Identify which cell holds the provided text, then report its (X, Y) central coordinate. 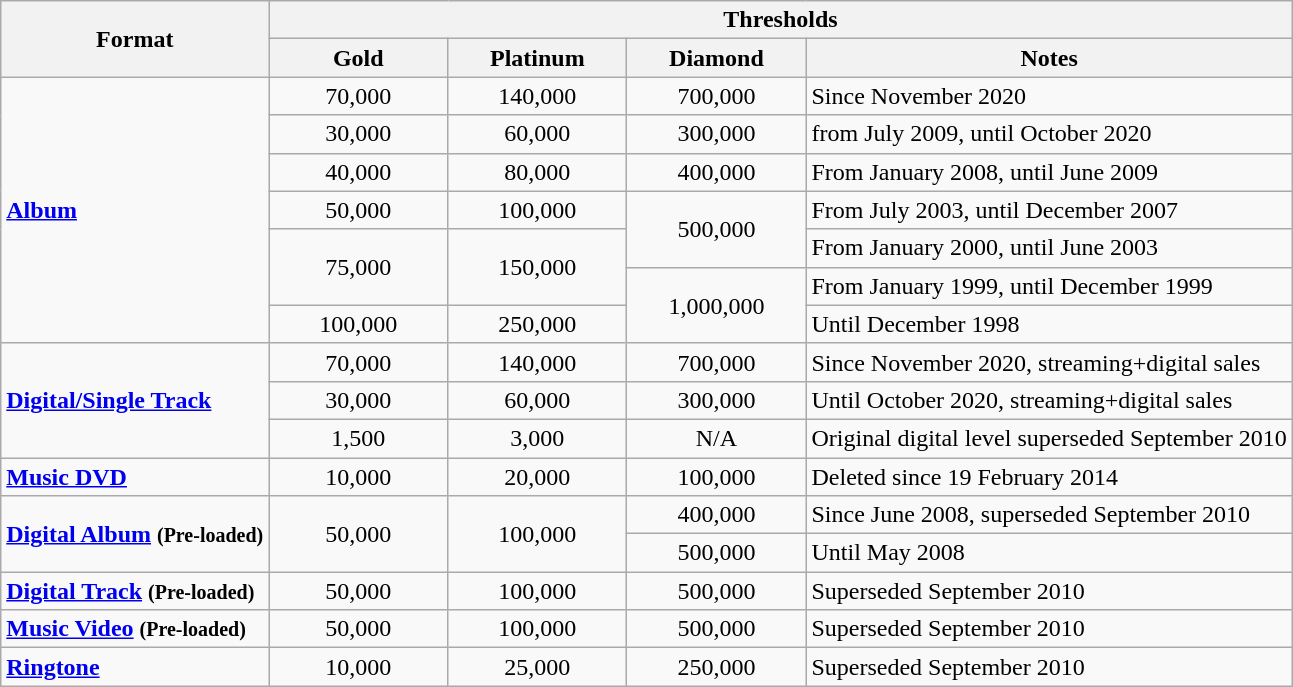
150,000 (538, 267)
Thresholds (780, 20)
from July 2009, until October 2020 (1049, 134)
Digital Track (Pre-loaded) (135, 591)
From July 2003, until December 2007 (1049, 210)
From January 2008, until June 2009 (1049, 172)
Until October 2020, streaming+digital sales (1049, 400)
Format (135, 39)
From January 1999, until December 1999 (1049, 286)
Notes (1049, 58)
Until May 2008 (1049, 553)
80,000 (538, 172)
N/A (716, 438)
Album (135, 210)
Digital/Single Track (135, 400)
Until December 1998 (1049, 324)
40,000 (358, 172)
Gold (358, 58)
Platinum (538, 58)
1,000,000 (716, 305)
Original digital level superseded September 2010 (1049, 438)
Music Video (Pre-loaded) (135, 629)
Since November 2020 (1049, 96)
3,000 (538, 438)
Digital Album (Pre-loaded) (135, 534)
Since November 2020, streaming+digital sales (1049, 362)
Music DVD (135, 477)
Diamond (716, 58)
20,000 (538, 477)
Ringtone (135, 667)
1,500 (358, 438)
25,000 (538, 667)
Deleted since 19 February 2014 (1049, 477)
From January 2000, until June 2003 (1049, 248)
75,000 (358, 267)
Since June 2008, superseded September 2010 (1049, 515)
